Return the (x, y) coordinate for the center point of the cell that contains the specified text.  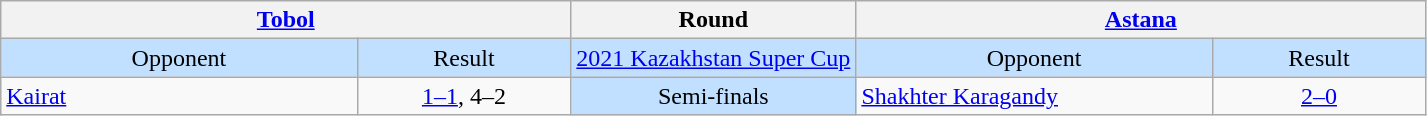
Tobol (286, 20)
Round (714, 20)
Semi-finals (714, 96)
2021 Kazakhstan Super Cup (714, 58)
Shakhter Karagandy (1034, 96)
Kairat (179, 96)
1–1, 4–2 (464, 96)
2–0 (1319, 96)
Astana (1141, 20)
